Output the (x, y) coordinate of the center of the cell containing the given text.  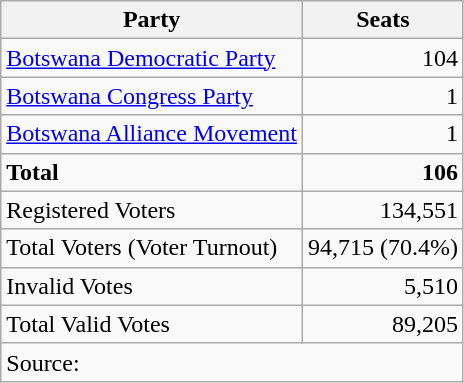
106 (382, 172)
89,205 (382, 324)
Botswana Democratic Party (152, 58)
Botswana Alliance Movement (152, 134)
5,510 (382, 286)
134,551 (382, 210)
94,715 (70.4%) (382, 248)
Botswana Congress Party (152, 96)
Party (152, 20)
Registered Voters (152, 210)
Seats (382, 20)
Total (152, 172)
Invalid Votes (152, 286)
Total Voters (Voter Turnout) (152, 248)
104 (382, 58)
Source: (232, 362)
Total Valid Votes (152, 324)
